Locate the cell with the specified text and output its [x, y] center coordinate. 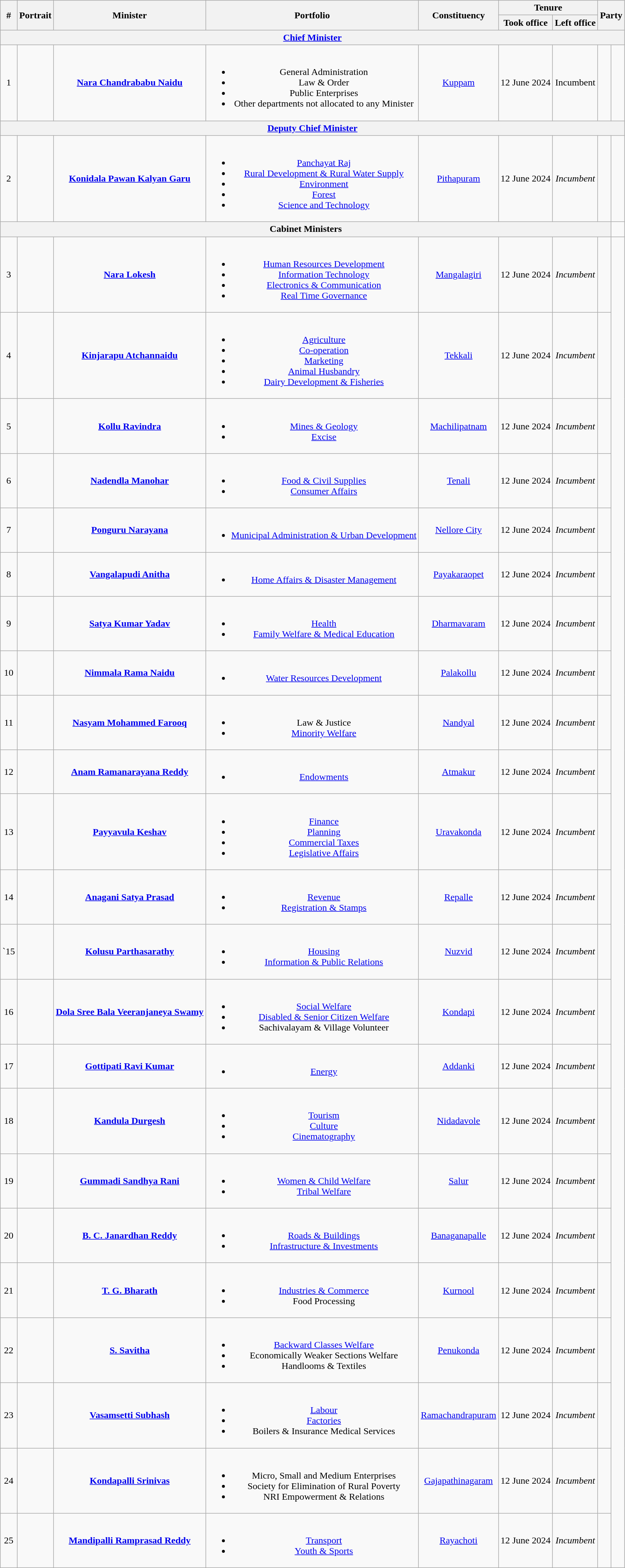
Machilipatnam [458, 426]
Konidala Pawan Kalyan Garu [130, 179]
Left office [575, 23]
Vangalapudi Anitha [130, 574]
Nellore City [458, 530]
Payakaraopet [458, 574]
TransportYouth & Sports [312, 1541]
18 [9, 1121]
LabourFactoriesBoilers & Insurance Medical Services [312, 1415]
Banaganapalle [458, 1235]
5 [9, 426]
General AdministrationLaw & OrderPublic EnterprisesOther departments not allocated to any Minister [312, 83]
Social WelfareDisabled & Senior Citizen WelfareSachivalayam & Village Volunteer [312, 1012]
Atmakur [458, 772]
HealthFamily Welfare & Medical Education [312, 624]
Palakollu [458, 673]
Repalle [458, 897]
20 [9, 1235]
Municipal Administration & Urban Development [312, 530]
Gottipati Ravi Kumar [130, 1066]
Ramachandrapuram [458, 1415]
Chief Minister [312, 37]
FinancePlanningCommercial TaxesLegislative Affairs [312, 832]
Salur [458, 1181]
Kandula Durgesh [130, 1121]
Dharmavaram [458, 624]
2 [9, 179]
11 [9, 723]
Satya Kumar Yadav [130, 624]
Pithapuram [458, 179]
Deputy Chief Minister [312, 128]
Nara Lokesh [130, 274]
HousingInformation & Public Relations [312, 952]
Gajapathinagaram [458, 1481]
10 [9, 673]
Kolusu Parthasarathy [130, 952]
Tekkali [458, 355]
Roads & BuildingsInfrastructure & Investments [312, 1235]
23 [9, 1415]
Nuzvid [458, 952]
Gummadi Sandhya Rani [130, 1181]
Home Affairs & Disaster Management [312, 574]
T. G. Bharath [130, 1290]
7 [9, 530]
21 [9, 1290]
Mines & GeologyExcise [312, 426]
Rayachoti [458, 1541]
Ponguru Narayana [130, 530]
Kinjarapu Atchannaidu [130, 355]
Kondapi [458, 1012]
AgricultureCo-operationMarketingAnimal HusbandryDairy Development & Fisheries [312, 355]
Backward Classes WelfareEconomically Weaker Sections WelfareHandlooms & Textiles [312, 1350]
Nadendla Manohar [130, 481]
B. C. Janardhan Reddy [130, 1235]
Human Resources DevelopmentInformation TechnologyElectronics & CommunicationReal Time Governance [312, 274]
22 [9, 1350]
Tenali [458, 481]
Portrait [36, 15]
9 [9, 624]
Kollu Ravindra [130, 426]
12 [9, 772]
Anam Ramanarayana Reddy [130, 772]
RevenueRegistration & Stamps [312, 897]
Uravakonda [458, 832]
Food & Civil SuppliesConsumer Affairs [312, 481]
Law & JusticeMinority Welfare [312, 723]
# [9, 15]
Payyavula Keshav [130, 832]
Mangalagiri [458, 274]
Addanki [458, 1066]
19 [9, 1181]
Industries & CommerceFood Processing [312, 1290]
16 [9, 1012]
Panchayat RajRural Development & Rural Water SupplyEnvironmentForestScience and Technology [312, 179]
25 [9, 1541]
Water Resources Development [312, 673]
Nasyam Mohammed Farooq [130, 723]
14 [9, 897]
Endowments [312, 772]
S. Savitha [130, 1350]
Penukonda [458, 1350]
Anagani Satya Prasad [130, 897]
Party [611, 15]
Vasamsetti Subhash [130, 1415]
17 [9, 1066]
3 [9, 274]
Minister [130, 15]
1 [9, 83]
Dola Sree Bala Veeranjaneya Swamy [130, 1012]
Cabinet Ministers [306, 229]
13 [9, 832]
Tenure [548, 8]
Mandipalli Ramprasad Reddy [130, 1541]
Took office [525, 23]
Nandyal [458, 723]
6 [9, 481]
4 [9, 355]
Nimmala Rama Naidu [130, 673]
Micro, Small and Medium EnterprisesSociety for Elimination of Rural PovertyNRI Empowerment & Relations [312, 1481]
Constituency [458, 15]
Kuppam [458, 83]
Kondapalli Srinivas [130, 1481]
Nara Chandrababu Naidu [130, 83]
Portfolio [312, 15]
Kurnool [458, 1290]
24 [9, 1481]
Women & Child WelfareTribal Welfare [312, 1181]
`15 [9, 952]
Energy [312, 1066]
TourismCultureCinematography [312, 1121]
8 [9, 574]
Nidadavole [458, 1121]
